Scan for the cell matching the given text and deliver its (X, Y) coordinate at center. 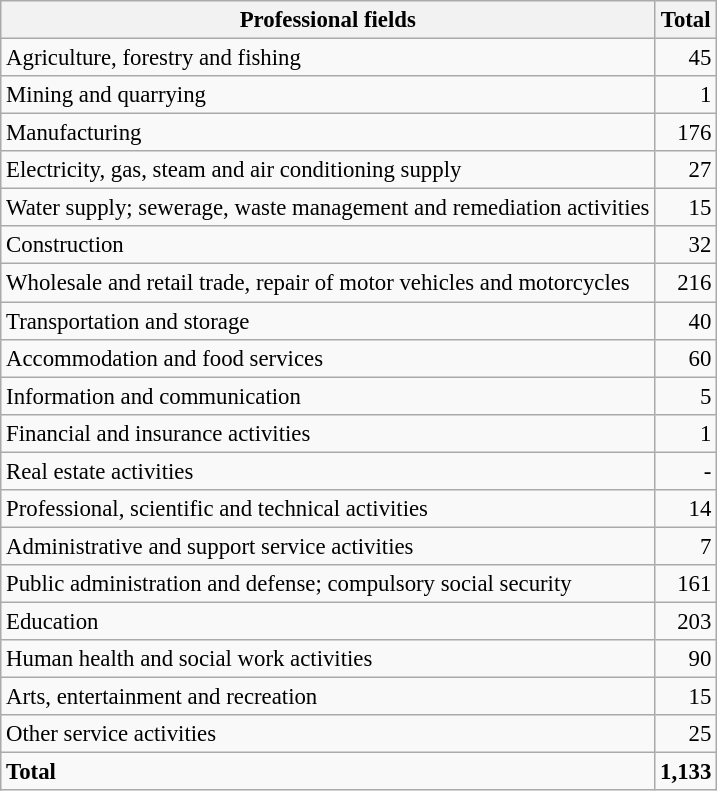
Real estate activities (328, 471)
Administrative and support service activities (328, 546)
32 (686, 245)
Electricity, gas, steam and air conditioning supply (328, 170)
25 (686, 734)
176 (686, 133)
Transportation and storage (328, 321)
Water supply; sewerage, waste management and remediation activities (328, 208)
Human health and social work activities (328, 659)
Education (328, 621)
Agriculture, forestry and fishing (328, 58)
5 (686, 396)
Arts, entertainment and recreation (328, 697)
Professional, scientific and technical activities (328, 509)
Manufacturing (328, 133)
203 (686, 621)
Professional fields (328, 20)
Accommodation and food services (328, 358)
27 (686, 170)
1,133 (686, 772)
161 (686, 584)
Financial and insurance activities (328, 433)
7 (686, 546)
Mining and quarrying (328, 95)
40 (686, 321)
Other service activities (328, 734)
Construction (328, 245)
90 (686, 659)
Wholesale and retail trade, repair of motor vehicles and motorcycles (328, 283)
60 (686, 358)
- (686, 471)
Public administration and defense; compulsory social security (328, 584)
216 (686, 283)
45 (686, 58)
Information and communication (328, 396)
14 (686, 509)
